Extract the [x, y] coordinate from the center of the cell holding the provided text.  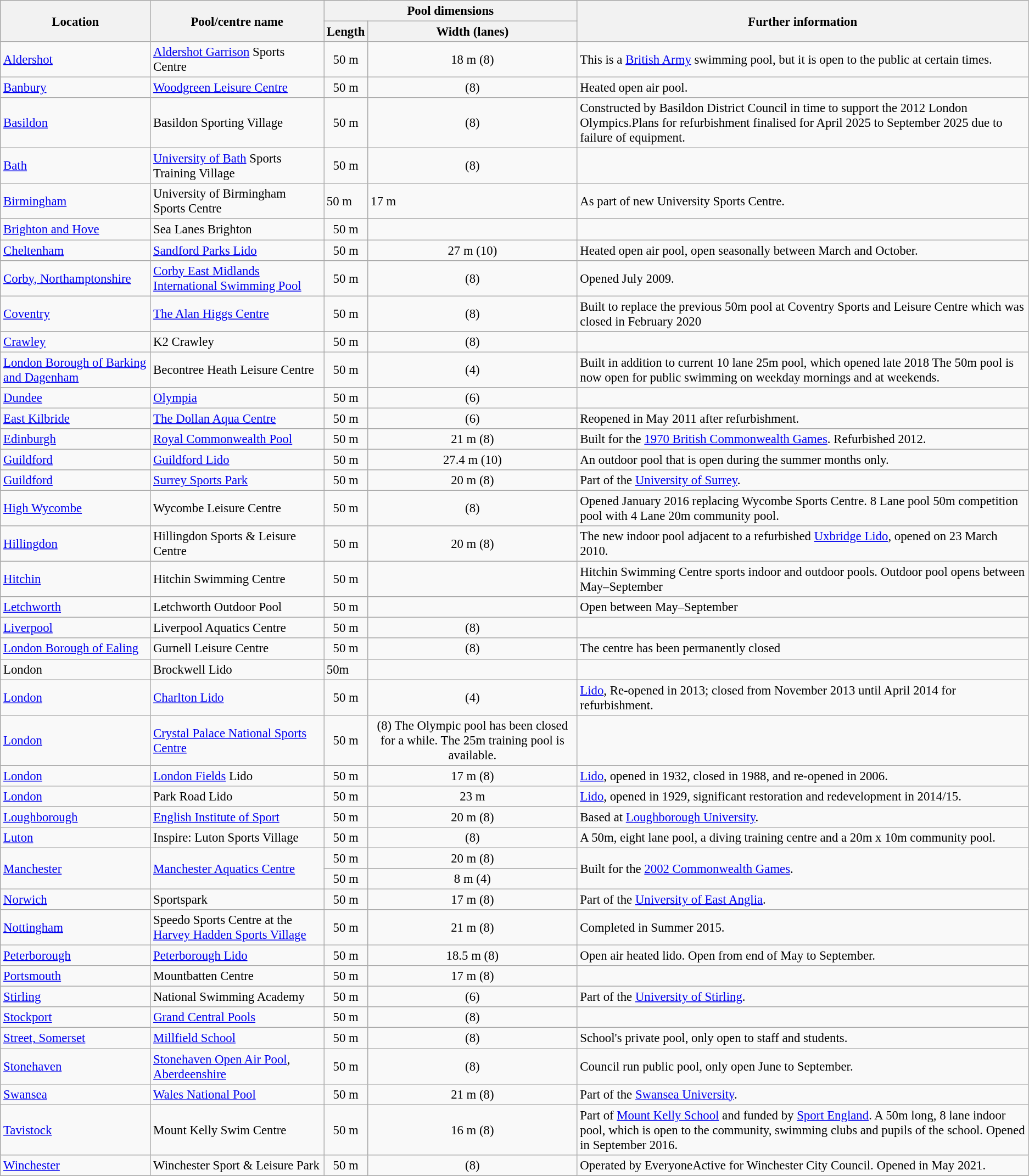
18 m (8) [472, 59]
Lido, opened in 1929, significant restoration and redevelopment in 2014/15. [803, 797]
Reopened in May 2011 after refurbishment. [803, 418]
Opened July 2009. [803, 278]
Park Road Lido [237, 797]
Royal Commonwealth Pool [237, 439]
Stirling [76, 997]
Stonehaven [76, 1066]
Basildon Sporting Village [237, 123]
Brighton and Hove [76, 229]
The centre has been permanently closed [803, 649]
Based at Loughborough University. [803, 817]
Manchester [76, 869]
Part of the University of Stirling. [803, 997]
English Institute of Sport [237, 817]
Built to replace the previous 50m pool at Coventry Sports and Leisure Centre which was closed in February 2020 [803, 314]
Coventry [76, 314]
Part of the University of Surrey. [803, 480]
Part of the Swansea University. [803, 1094]
Birmingham [76, 201]
17 m [472, 201]
Hitchin [76, 580]
London Fields Lido [237, 776]
University of Bath Sports Training Village [237, 166]
K2 Crawley [237, 341]
Banbury [76, 88]
The Alan Higgs Centre [237, 314]
27.4 m (10) [472, 460]
Guildford Lido [237, 460]
Liverpool Aquatics Centre [237, 628]
A 50m, eight lane pool, a diving training centre and a 20m x 10m community pool. [803, 838]
Crawley [76, 341]
Street, Somerset [76, 1038]
Surrey Sports Park [237, 480]
Completed in Summer 2015. [803, 928]
Part of the University of East Anglia. [803, 900]
Dundee [76, 398]
Pool dimensions [450, 11]
High Wycombe [76, 508]
Crystal Palace National Sports Centre [237, 740]
Olympia [237, 398]
Mountbatten Centre [237, 976]
Hitchin Swimming Centre sports indoor and outdoor pools. Outdoor pool opens between May–September [803, 580]
Heated open air pool, open seasonally between March and October. [803, 250]
University of Birmingham Sports Centre [237, 201]
Speedo Sports Centre at the Harvey Hadden Sports Village [237, 928]
An outdoor pool that is open during the summer months only. [803, 460]
8 m (4) [472, 879]
Basildon [76, 123]
Inspire: Luton Sports Village [237, 838]
Heated open air pool. [803, 88]
27 m (10) [472, 250]
Opened January 2016 replacing Wycombe Sports Centre. 8 Lane pool 50m competition pool with 4 Lane 20m community pool. [803, 508]
Built for the 2002 Commonwealth Games. [803, 869]
50m [346, 669]
The new indoor pool adjacent to a refurbished Uxbridge Lido, opened on 23 March 2010. [803, 544]
Cheltenham [76, 250]
Grand Central Pools [237, 1017]
Peterborough [76, 956]
Council run public pool, only open June to September. [803, 1066]
Sandford Parks Lido [237, 250]
Lido, opened in 1932, closed in 1988, and re-opened in 2006. [803, 776]
16 m (8) [472, 1130]
Becontree Heath Leisure Centre [237, 370]
Manchester Aquatics Centre [237, 869]
London Borough of Ealing [76, 649]
Winchester Sport & Leisure Park [237, 1165]
Wales National Pool [237, 1094]
Length [346, 32]
Aldershot [76, 59]
Edinburgh [76, 439]
Open air heated lido. Open from end of May to September. [803, 956]
Wycombe Leisure Centre [237, 508]
Loughborough [76, 817]
Stockport [76, 1017]
Letchworth Outdoor Pool [237, 607]
East Kilbride [76, 418]
Norwich [76, 900]
Hitchin Swimming Centre [237, 580]
Corby, Northamptonshire [76, 278]
Open between May–September [803, 607]
School's private pool, only open to staff and students. [803, 1038]
The Dollan Aqua Centre [237, 418]
Tavistock [76, 1130]
Gurnell Leisure Centre [237, 649]
Winchester [76, 1165]
Sportspark [237, 900]
Hillingdon [76, 544]
Letchworth [76, 607]
Corby East Midlands International Swimming Pool [237, 278]
Peterborough Lido [237, 956]
Millfield School [237, 1038]
Sea Lanes Brighton [237, 229]
Bath [76, 166]
Built for the 1970 British Commonwealth Games. Refurbished 2012. [803, 439]
Further information [803, 21]
Woodgreen Leisure Centre [237, 88]
As part of new University Sports Centre. [803, 201]
National Swimming Academy [237, 997]
This is a British Army swimming pool, but it is open to the public at certain times. [803, 59]
Location [76, 21]
Mount Kelly Swim Centre [237, 1130]
Lido, Re-opened in 2013; closed from November 2013 until April 2014 for refurbishment. [803, 697]
Width (lanes) [472, 32]
Luton [76, 838]
Operated by EveryoneActive for Winchester City Council. Opened in May 2021. [803, 1165]
Charlton Lido [237, 697]
18.5 m (8) [472, 956]
Nottingham [76, 928]
Stonehaven Open Air Pool, Aberdeenshire [237, 1066]
Swansea [76, 1094]
Portsmouth [76, 976]
Pool/centre name [237, 21]
Aldershot Garrison Sports Centre [237, 59]
London Borough of Barking and Dagenham [76, 370]
Hillingdon Sports & Leisure Centre [237, 544]
(8) The Olympic pool has been closed for a while. The 25m training pool is available. [472, 740]
23 m [472, 797]
Liverpool [76, 628]
Brockwell Lido [237, 669]
